Extract the [X, Y] coordinate from the center of the cell holding the provided text.  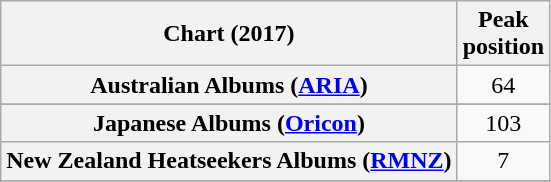
New Zealand Heatseekers Albums (RMNZ) [229, 161]
103 [503, 123]
Australian Albums (ARIA) [229, 85]
Chart (2017) [229, 34]
7 [503, 161]
Peakposition [503, 34]
Japanese Albums (Oricon) [229, 123]
64 [503, 85]
